Return [X, Y] of the center of cell containing provided text 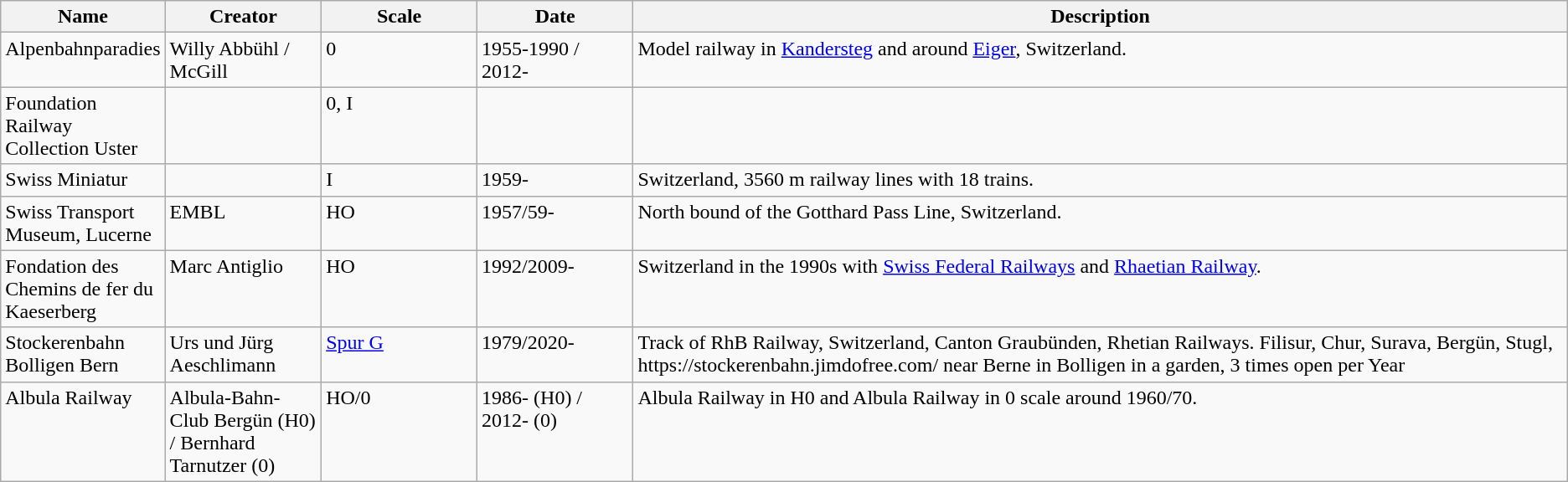
1955-1990 / 2012- [555, 60]
Albula-Bahn-Club Bergün (H0) / Bernhard Tarnutzer (0) [243, 432]
Swiss Transport Museum, Lucerne [83, 223]
Urs und Jürg Aeschlimann [243, 355]
Switzerland, 3560 m railway lines with 18 trains. [1101, 180]
Model railway in Kandersteg and around Eiger, Switzerland. [1101, 60]
Fondation des Chemins de fer du Kaeserberg [83, 289]
0 [400, 60]
Date [555, 17]
Scale [400, 17]
Swiss Miniatur [83, 180]
Albula Railway in H0 and Albula Railway in 0 scale around 1960/70. [1101, 432]
1957/59- [555, 223]
HO/0 [400, 432]
EMBL [243, 223]
Description [1101, 17]
Spur G [400, 355]
North bound of the Gotthard Pass Line, Switzerland. [1101, 223]
Name [83, 17]
Albula Railway [83, 432]
Stockerenbahn Bolligen Bern [83, 355]
1979/2020- [555, 355]
1959- [555, 180]
0, I [400, 126]
I [400, 180]
Switzerland in the 1990s with Swiss Federal Railways and Rhaetian Railway. [1101, 289]
1986- (H0) / 2012- (0) [555, 432]
Marc Antiglio [243, 289]
1992/2009- [555, 289]
Foundation Railway Collection Uster [83, 126]
Creator [243, 17]
Willy Abbühl / McGill [243, 60]
Alpenbahnparadies [83, 60]
